Detect which cell encompasses the target text, then output its (X, Y) center coordinate. 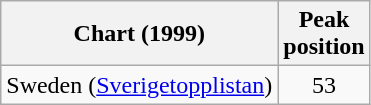
Chart (1999) (140, 34)
Sweden (Sverigetopplistan) (140, 85)
Peakposition (324, 34)
53 (324, 85)
